Identify which cell holds the provided text, then report its [x, y] central coordinate. 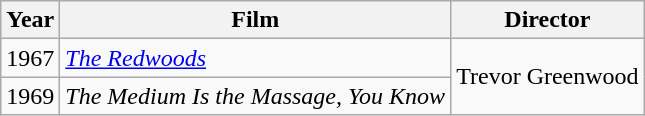
1967 [30, 58]
The Medium Is the Massage, You Know [256, 96]
Film [256, 20]
Year [30, 20]
Director [548, 20]
Trevor Greenwood [548, 77]
The Redwoods [256, 58]
1969 [30, 96]
